Detect which cell encompasses the target text, then output its [X, Y] center coordinate. 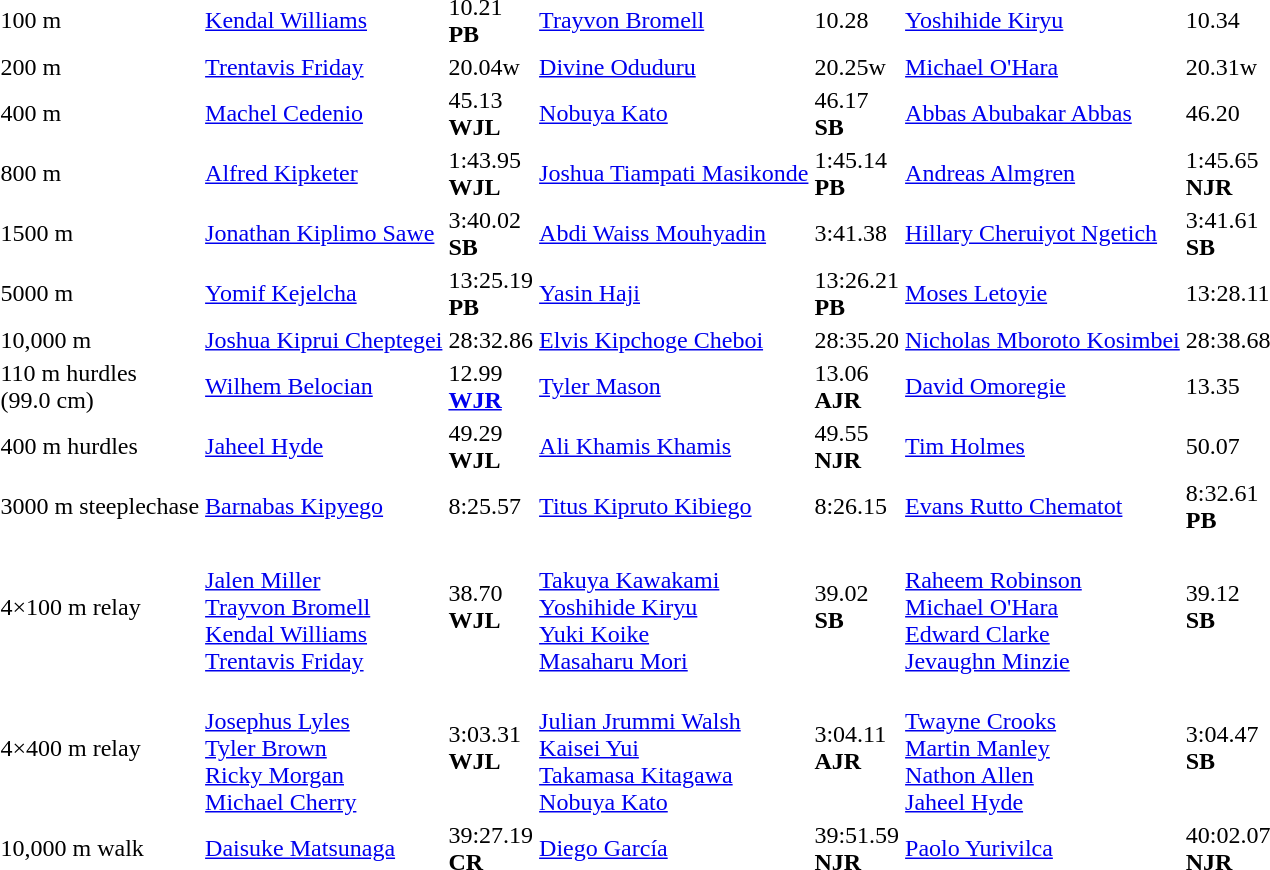
Jalen MillerTrayvon BromellKendal WilliamsTrentavis Friday [324, 607]
Ali Khamis Khamis [674, 446]
1:43.95 WJL [491, 174]
Michael O'Hara [1043, 67]
Raheem RobinsonMichael O'HaraEdward ClarkeJevaughn Minzie [1043, 607]
46.17 SB [857, 114]
3:40.02 SB [491, 234]
Josephus LylesTyler BrownRicky MorganMichael Cherry [324, 748]
3:03.31 WJL [491, 748]
Machel Cedenio [324, 114]
Barnabas Kipyego [324, 506]
Julian Jrummi WalshKaisei YuiTakamasa KitagawaNobuya Kato [674, 748]
Yomif Kejelcha [324, 294]
Joshua Tiampati Masikonde [674, 174]
38.70 WJL [491, 607]
Alfred Kipketer [324, 174]
Hillary Cheruiyot Ngetich [1043, 234]
David Omoregie [1043, 386]
Twayne CrooksMartin ManleyNathon AllenJaheel Hyde [1043, 748]
Tim Holmes [1043, 446]
1:45.14 PB [857, 174]
28:35.20 [857, 340]
45.13 WJL [491, 114]
13.06 AJR [857, 386]
Moses Letoyie [1043, 294]
Trentavis Friday [324, 67]
Divine Oduduru [674, 67]
8:26.15 [857, 506]
Yasin Haji [674, 294]
20.04w [491, 67]
20.25w [857, 67]
13:25.19PB [491, 294]
Nicholas Mboroto Kosimbei [1043, 340]
Tyler Mason [674, 386]
Joshua Kiprui Cheptegei [324, 340]
Wilhem Belocian [324, 386]
Jaheel Hyde [324, 446]
Andreas Almgren [1043, 174]
3:41.38 [857, 234]
49.29 WJL [491, 446]
12.99 WJR [491, 386]
Abbas Abubakar Abbas [1043, 114]
28:32.86 [491, 340]
8:25.57 [491, 506]
Jonathan Kiplimo Sawe [324, 234]
49.55 NJR [857, 446]
Takuya KawakamiYoshihide KiryuYuki KoikeMasaharu Mori [674, 607]
Abdi Waiss Mouhyadin [674, 234]
Evans Rutto Chematot [1043, 506]
3:04.11 AJR [857, 748]
39.02 SB [857, 607]
Nobuya Kato [674, 114]
Titus Kipruto Kibiego [674, 506]
13:26.21PB [857, 294]
Elvis Kipchoge Cheboi [674, 340]
